Return the [x, y] coordinate for the center point of the cell that contains the specified text.  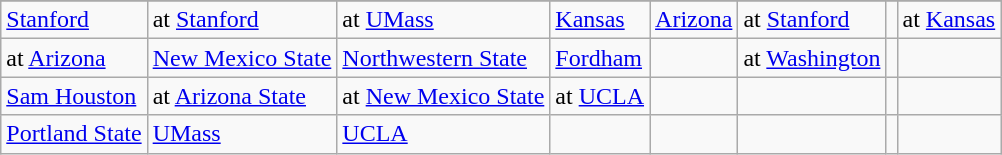
at Arizona State [242, 96]
at Arizona [74, 58]
at UCLA [600, 96]
at New Mexico State [444, 96]
at Kansas [949, 20]
Portland State [74, 134]
Fordham [600, 58]
UMass [242, 134]
Arizona [694, 20]
Kansas [600, 20]
Stanford [74, 20]
at UMass [444, 20]
UCLA [444, 134]
at Washington [812, 58]
New Mexico State [242, 58]
Northwestern State [444, 58]
Sam Houston [74, 96]
